Search for the cell housing the specified text and yield its [X, Y] center coordinate. 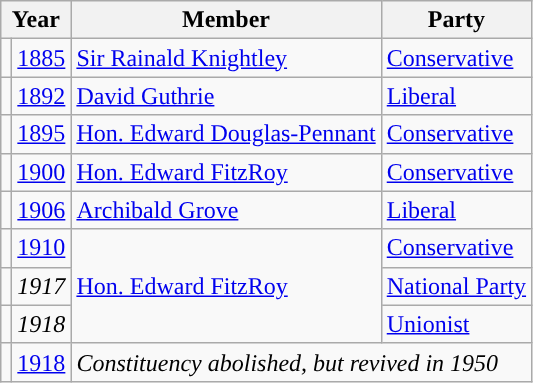
National Party [456, 286]
1885 [42, 58]
1892 [42, 96]
1910 [42, 248]
David Guthrie [226, 96]
1900 [42, 172]
Member [226, 20]
Hon. Edward Douglas-Pennant [226, 134]
Unionist [456, 324]
Sir Rainald Knightley [226, 58]
Archibald Grove [226, 210]
1906 [42, 210]
Year [36, 20]
Party [456, 20]
Constituency abolished, but revived in 1950 [302, 362]
1895 [42, 134]
1917 [42, 286]
